Scan for the cell matching the given text and deliver its [X, Y] coordinate at center. 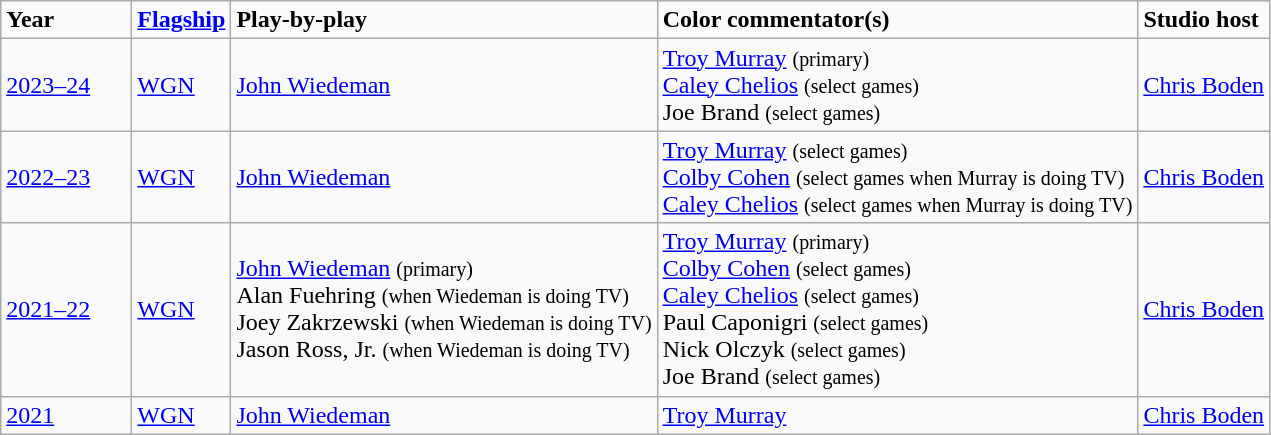
Troy Murray [898, 415]
2021–22 [66, 310]
Color commentator(s) [898, 20]
Year [66, 20]
Play-by-play [444, 20]
Troy Murray (select games)Colby Cohen (select games when Murray is doing TV)Caley Chelios (select games when Murray is doing TV) [898, 177]
Flagship [182, 20]
Studio host [1204, 20]
2023–24 [66, 85]
2022–23 [66, 177]
Troy Murray (primary)Caley Chelios (select games)Joe Brand (select games) [898, 85]
2021 [66, 415]
